Find where the given text appears and provide that cell's center as (X, Y) coordinate. 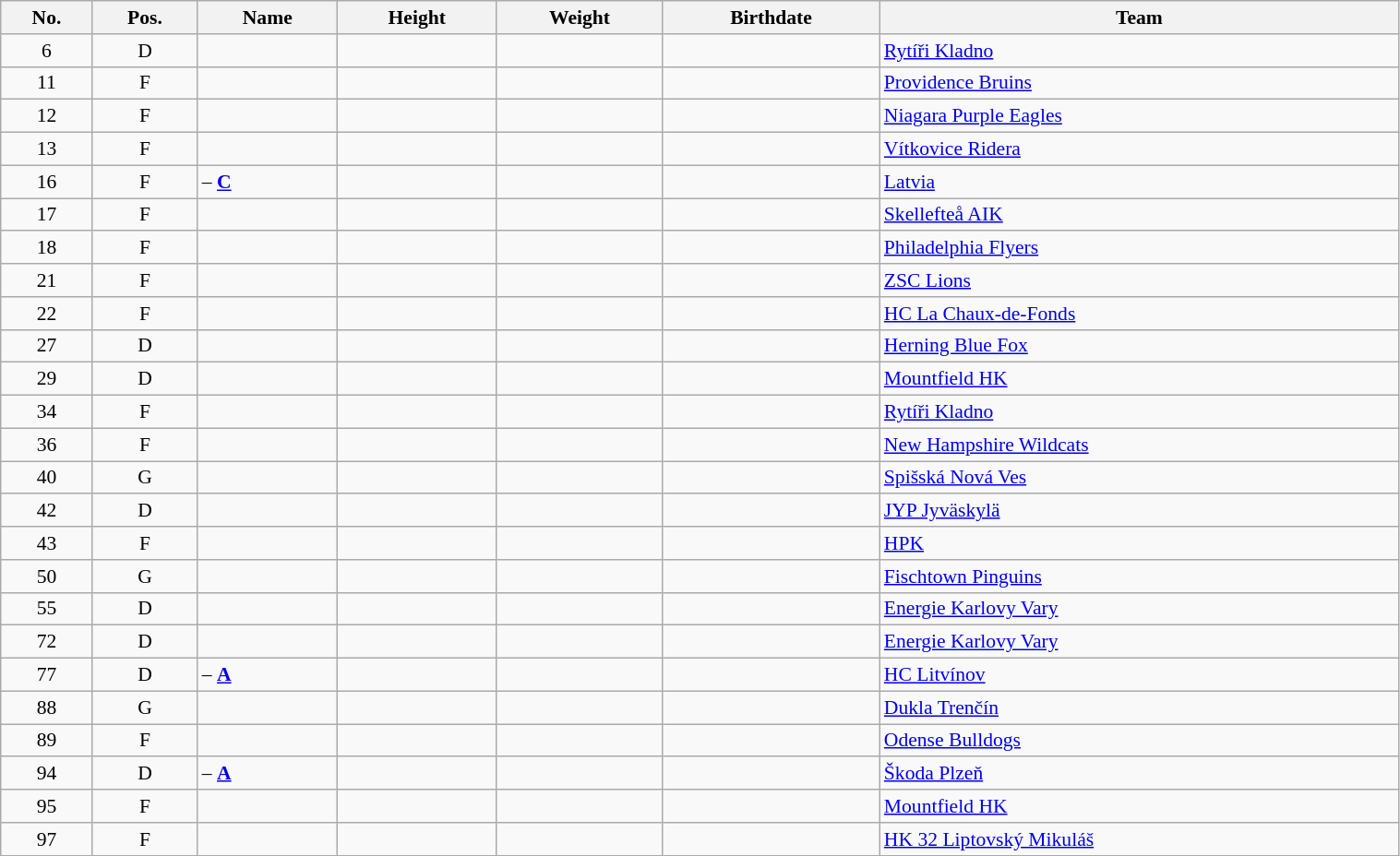
17 (46, 215)
89 (46, 741)
Skellefteå AIK (1139, 215)
97 (46, 839)
77 (46, 675)
88 (46, 707)
HK 32 Liptovský Mikuláš (1139, 839)
21 (46, 280)
34 (46, 412)
Niagara Purple Eagles (1139, 116)
HC Litvínov (1139, 675)
50 (46, 577)
Škoda Plzeň (1139, 774)
13 (46, 149)
– C (268, 182)
No. (46, 18)
22 (46, 314)
JYP Jyväskylä (1139, 511)
40 (46, 478)
Vítkovice Ridera (1139, 149)
Odense Bulldogs (1139, 741)
Team (1139, 18)
6 (46, 51)
Providence Bruins (1139, 83)
55 (46, 609)
HC La Chaux-de-Fonds (1139, 314)
94 (46, 774)
42 (46, 511)
43 (46, 543)
12 (46, 116)
36 (46, 445)
16 (46, 182)
18 (46, 248)
New Hampshire Wildcats (1139, 445)
Birthdate (772, 18)
Spišská Nová Ves (1139, 478)
Dukla Trenčín (1139, 707)
Herning Blue Fox (1139, 346)
Latvia (1139, 182)
HPK (1139, 543)
Name (268, 18)
Fischtown Pinguins (1139, 577)
11 (46, 83)
ZSC Lions (1139, 280)
95 (46, 806)
Weight (580, 18)
29 (46, 379)
72 (46, 642)
27 (46, 346)
Pos. (145, 18)
Philadelphia Flyers (1139, 248)
Height (417, 18)
